Determine the [X, Y] coordinate at the center of the cell enclosing the given text.  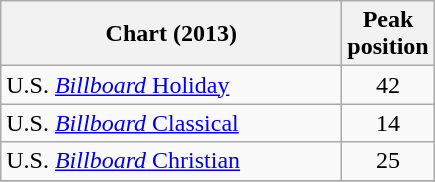
U.S. Billboard Classical [172, 123]
Peakposition [388, 34]
U.S. Billboard Holiday [172, 85]
42 [388, 85]
U.S. Billboard Christian [172, 161]
14 [388, 123]
Chart (2013) [172, 34]
25 [388, 161]
